Locate the cell with the specified text and output its (x, y) center coordinate. 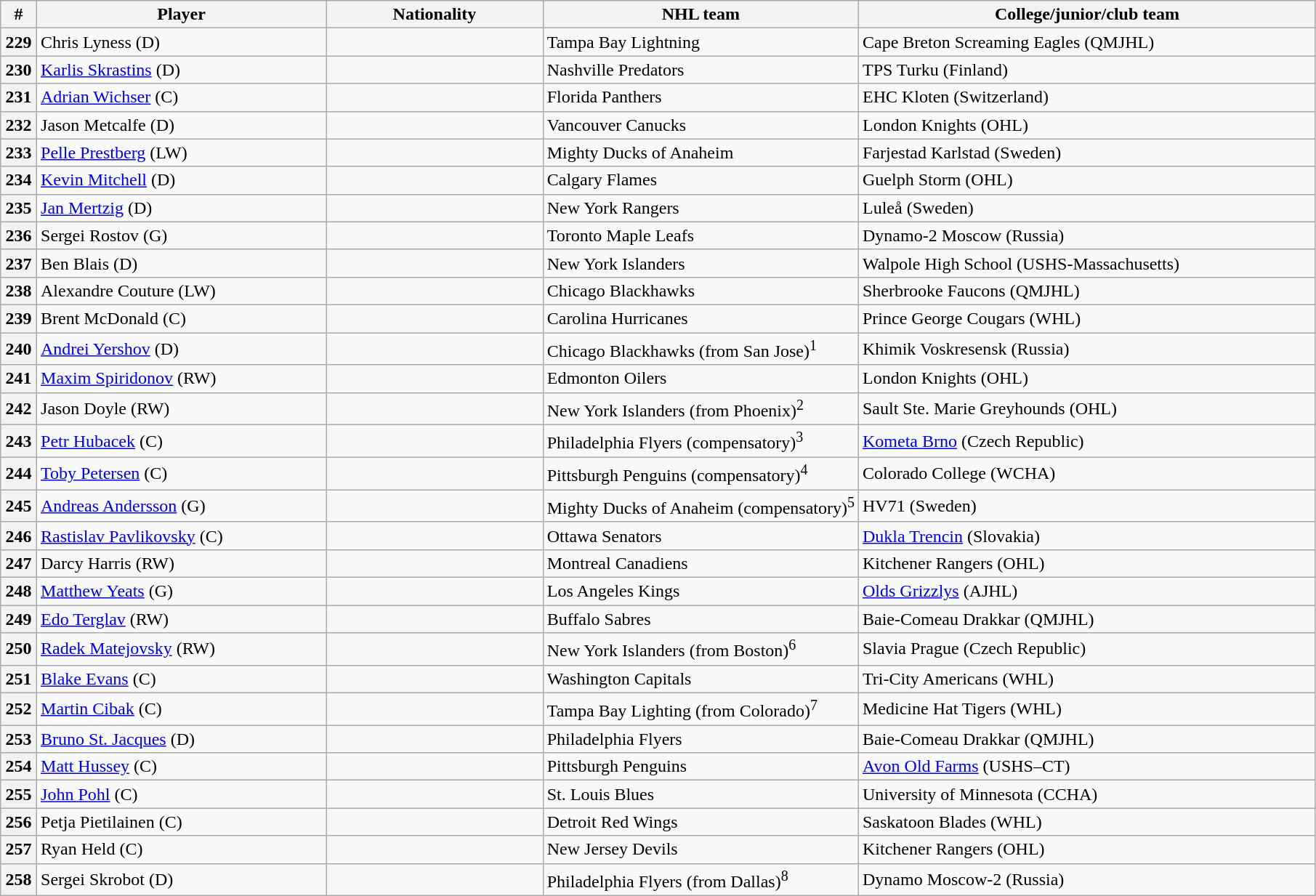
243 (19, 442)
Andreas Andersson (G) (182, 506)
Adrian Wichser (C) (182, 97)
University of Minnesota (CCHA) (1087, 794)
Tampa Bay Lighting (from Colorado)7 (701, 709)
237 (19, 263)
New York Islanders (from Phoenix)2 (701, 408)
257 (19, 849)
Edmonton Oilers (701, 379)
Mighty Ducks of Anaheim (compensatory)5 (701, 506)
230 (19, 70)
Edo Terglav (RW) (182, 619)
252 (19, 709)
249 (19, 619)
Medicine Hat Tigers (WHL) (1087, 709)
Pittsburgh Penguins (701, 767)
Olds Grizzlys (AJHL) (1087, 591)
Chris Lyness (D) (182, 42)
Player (182, 15)
Rastislav Pavlikovsky (C) (182, 536)
Dukla Trencin (Slovakia) (1087, 536)
John Pohl (C) (182, 794)
Farjestad Karlstad (Sweden) (1087, 153)
Matthew Yeats (G) (182, 591)
New York Islanders (from Boston)6 (701, 650)
TPS Turku (Finland) (1087, 70)
Calgary Flames (701, 180)
Ottawa Senators (701, 536)
236 (19, 235)
Walpole High School (USHS-Massachusetts) (1087, 263)
Prince George Cougars (WHL) (1087, 318)
234 (19, 180)
Petja Pietilainen (C) (182, 822)
240 (19, 349)
254 (19, 767)
Darcy Harris (RW) (182, 563)
Petr Hubacek (C) (182, 442)
Vancouver Canucks (701, 125)
244 (19, 474)
Tampa Bay Lightning (701, 42)
Karlis Skrastins (D) (182, 70)
Los Angeles Kings (701, 591)
Colorado College (WCHA) (1087, 474)
Ben Blais (D) (182, 263)
245 (19, 506)
Philadelphia Flyers (701, 739)
Tri-City Americans (WHL) (1087, 679)
229 (19, 42)
248 (19, 591)
247 (19, 563)
Nashville Predators (701, 70)
235 (19, 208)
Nationality (435, 15)
250 (19, 650)
251 (19, 679)
Chicago Blackhawks (701, 291)
231 (19, 97)
Carolina Hurricanes (701, 318)
Avon Old Farms (USHS–CT) (1087, 767)
241 (19, 379)
Sault Ste. Marie Greyhounds (OHL) (1087, 408)
Andrei Yershov (D) (182, 349)
Sherbrooke Faucons (QMJHL) (1087, 291)
Ryan Held (C) (182, 849)
New Jersey Devils (701, 849)
Sergei Skrobot (D) (182, 879)
NHL team (701, 15)
EHC Kloten (Switzerland) (1087, 97)
Saskatoon Blades (WHL) (1087, 822)
Slavia Prague (Czech Republic) (1087, 650)
Matt Hussey (C) (182, 767)
Jason Doyle (RW) (182, 408)
Washington Capitals (701, 679)
Florida Panthers (701, 97)
New York Islanders (701, 263)
253 (19, 739)
Brent McDonald (C) (182, 318)
Khimik Voskresensk (Russia) (1087, 349)
HV71 (Sweden) (1087, 506)
# (19, 15)
246 (19, 536)
255 (19, 794)
New York Rangers (701, 208)
258 (19, 879)
256 (19, 822)
Bruno St. Jacques (D) (182, 739)
Jason Metcalfe (D) (182, 125)
Pittsburgh Penguins (compensatory)4 (701, 474)
Maxim Spiridonov (RW) (182, 379)
232 (19, 125)
Guelph Storm (OHL) (1087, 180)
Jan Mertzig (D) (182, 208)
Radek Matejovsky (RW) (182, 650)
Dynamo Moscow-2 (Russia) (1087, 879)
239 (19, 318)
Kometa Brno (Czech Republic) (1087, 442)
Pelle Prestberg (LW) (182, 153)
Dynamo-2 Moscow (Russia) (1087, 235)
Luleå (Sweden) (1087, 208)
Martin Cibak (C) (182, 709)
238 (19, 291)
Buffalo Sabres (701, 619)
Toronto Maple Leafs (701, 235)
Chicago Blackhawks (from San Jose)1 (701, 349)
Sergei Rostov (G) (182, 235)
Blake Evans (C) (182, 679)
Toby Petersen (C) (182, 474)
Cape Breton Screaming Eagles (QMJHL) (1087, 42)
Montreal Canadiens (701, 563)
Kevin Mitchell (D) (182, 180)
St. Louis Blues (701, 794)
College/junior/club team (1087, 15)
Philadelphia Flyers (from Dallas)8 (701, 879)
Alexandre Couture (LW) (182, 291)
Mighty Ducks of Anaheim (701, 153)
Detroit Red Wings (701, 822)
242 (19, 408)
Philadelphia Flyers (compensatory)3 (701, 442)
233 (19, 153)
